For the text-containing cell, return its midpoint in [x, y] coordinate format. 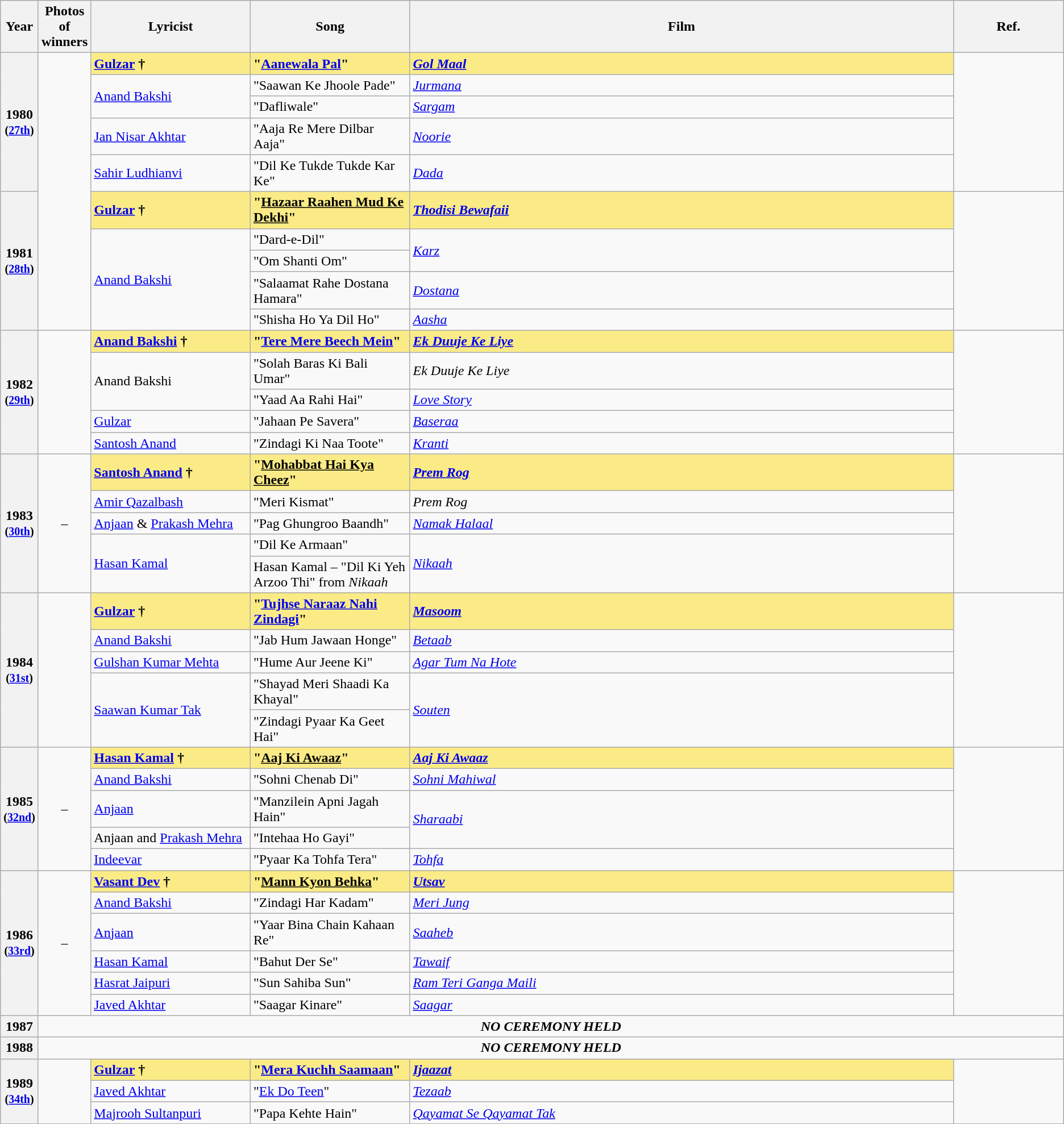
Gulzar [171, 422]
Hasan Kamal † [171, 757]
Jan Nisar Akhtar [171, 136]
Anjaan & Prakash Mehra [171, 523]
Ram Teri Ganga Maili [681, 983]
"Tujhse Naraaz Nahi Zindagi" [330, 611]
"Jab Hum Jawaan Honge" [330, 640]
"Aaja Re Mere Dilbar Aaja" [330, 136]
"Hume Aur Jeene Ki" [330, 662]
Hasrat Jaipuri [171, 983]
1981(28th) [19, 261]
"Tere Mere Beech Mein" [330, 341]
"Sohni Chenab Di" [330, 779]
Namak Halaal [681, 523]
Karz [681, 250]
"Mann Kyon Behka" [330, 881]
Jurmana [681, 85]
"Manzilein Apni Jagah Hain" [330, 808]
"Mera Kuchh Saamaan" [330, 1069]
1989(34th) [19, 1091]
Film [681, 27]
Souten [681, 710]
"Saagar Kinare" [330, 1005]
Agar Tum Na Hote [681, 662]
Saaheb [681, 932]
Ref. [1008, 27]
Year [19, 27]
Sargam [681, 107]
"Dafliwale" [330, 107]
Thodisi Bewafaii [681, 210]
"Papa Kehte Hain" [330, 1113]
"Jahaan Pe Savera" [330, 422]
"Zindagi Ki Naa Toote" [330, 443]
1987 [19, 1026]
"Hazaar Raahen Mud Ke Dekhi" [330, 210]
1984(31st) [19, 669]
Noorie [681, 136]
Hasan Kamal – "Dil Ki Yeh Arzoo Thi" from Nikaah [330, 574]
"Ek Do Teen" [330, 1091]
"Dil Ke Armaan" [330, 545]
Tawaif [681, 961]
Dada [681, 173]
Sohni Mahiwal [681, 779]
Sharaabi [681, 819]
"Pag Ghungroo Baandh" [330, 523]
Ijaazat [681, 1069]
Amir Qazalbash [171, 502]
"Yaad Aa Rahi Hai" [330, 400]
Majrooh Sultanpuri [171, 1113]
"Pyaar Ka Tohfa Tera" [330, 860]
Baseraa [681, 422]
"Dil Ke Tukde Tukde Kar Ke" [330, 173]
Kranti [681, 443]
Sahir Ludhianvi [171, 173]
Dostana [681, 290]
1983(30th) [19, 523]
Gulshan Kumar Mehta [171, 662]
Santosh Anand [171, 443]
Photos of winners [64, 27]
1985(32nd) [19, 808]
Aaj Ki Awaaz [681, 757]
"Shisha Ho Ya Dil Ho" [330, 319]
Tezaab [681, 1091]
Masoom [681, 611]
"Salaamat Rahe Dostana Hamara" [330, 290]
Santosh Anand † [171, 473]
Betaab [681, 640]
Song [330, 27]
Love Story [681, 400]
"Intehaa Ho Gayi" [330, 838]
Utsav [681, 881]
"Mohabbat Hai Kya Cheez" [330, 473]
"Solah Baras Ki Bali Umar" [330, 370]
Tohfa [681, 860]
Vasant Dev † [171, 881]
"Aaj Ki Awaaz" [330, 757]
"Zindagi Har Kadam" [330, 903]
"Aanewala Pal" [330, 64]
Lyricist [171, 27]
Anjaan and Prakash Mehra [171, 838]
Meri Jung [681, 903]
1982(29th) [19, 392]
"Dard-e-Dil" [330, 239]
"Zindagi Pyaar Ka Geet Hai" [330, 728]
"Bahut Der Se" [330, 961]
"Yaar Bina Chain Kahaan Re" [330, 932]
1986(33rd) [19, 943]
Gol Maal [681, 64]
"Meri Kismat" [330, 502]
"Saawan Ke Jhoole Pade" [330, 85]
1988 [19, 1048]
"Om Shanti Om" [330, 261]
"Shayad Meri Shaadi Ka Khayal" [330, 691]
Anand Bakshi † [171, 341]
"Sun Sahiba Sun" [330, 983]
Nikaah [681, 564]
Aasha [681, 319]
Saagar [681, 1005]
1980(27th) [19, 122]
Indeevar [171, 860]
Saawan Kumar Tak [171, 710]
Qayamat Se Qayamat Tak [681, 1113]
